Search for the cell housing the specified text and yield its (x, y) center coordinate. 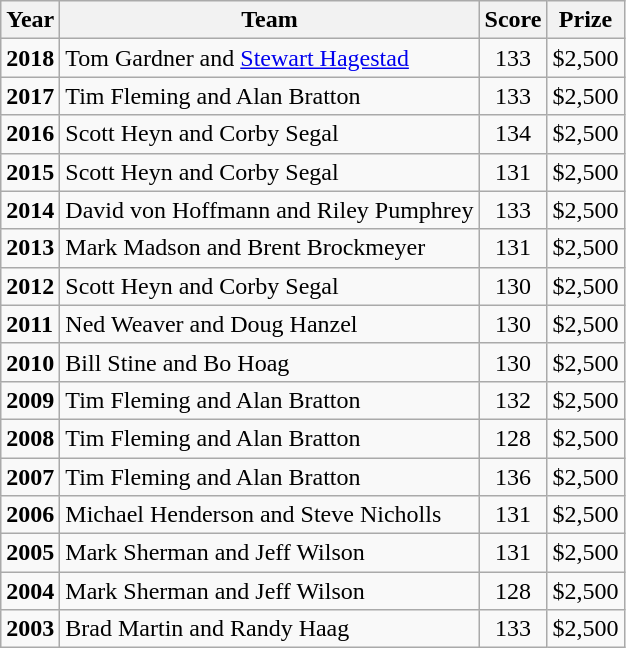
Ned Weaver and Doug Hanzel (270, 324)
Bill Stine and Bo Hoag (270, 362)
Year (30, 20)
2011 (30, 324)
2018 (30, 58)
2005 (30, 553)
2007 (30, 477)
132 (513, 400)
2013 (30, 248)
2009 (30, 400)
134 (513, 134)
136 (513, 477)
2015 (30, 172)
2006 (30, 515)
2003 (30, 629)
2014 (30, 210)
2008 (30, 438)
2004 (30, 591)
Michael Henderson and Steve Nicholls (270, 515)
Prize (586, 20)
2016 (30, 134)
David von Hoffmann and Riley Pumphrey (270, 210)
Team (270, 20)
Tom Gardner and Stewart Hagestad (270, 58)
Mark Madson and Brent Brockmeyer (270, 248)
Brad Martin and Randy Haag (270, 629)
Score (513, 20)
2010 (30, 362)
2017 (30, 96)
2012 (30, 286)
